Identify which cell holds the provided text, then report its (x, y) central coordinate. 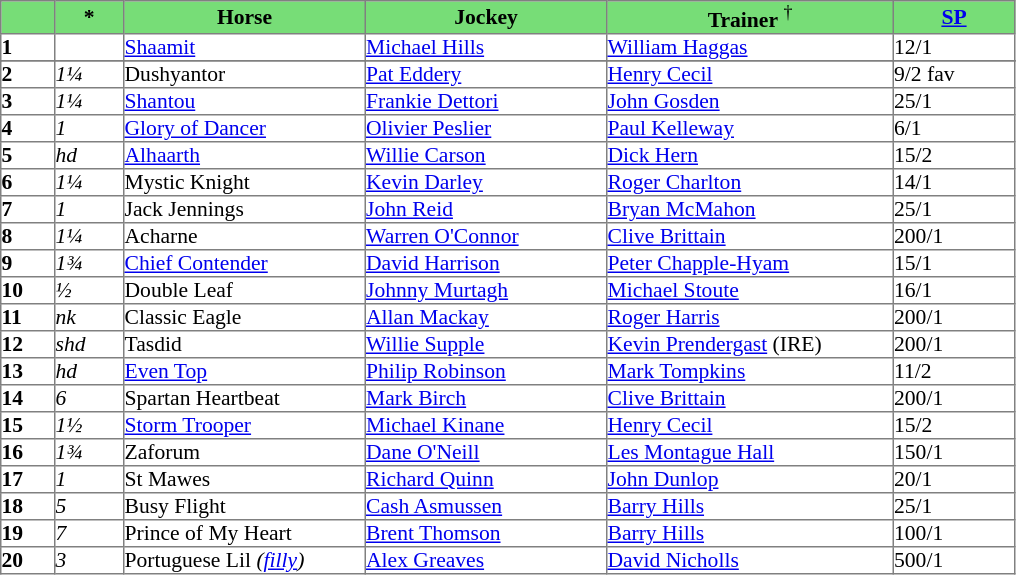
Dick Hern (750, 154)
Zaforum (245, 452)
15/1 (954, 262)
William Haggas (750, 46)
Portuguese Lil (filly) (245, 560)
Acharne (245, 236)
Mystic Knight (245, 182)
Allan Mackay (486, 316)
Michael Stoute (750, 290)
14/1 (954, 182)
17 (28, 478)
John Dunlop (750, 478)
Alex Greaves (486, 560)
19 (28, 532)
1½ (90, 424)
Brent Thomson (486, 532)
4 (28, 128)
150/1 (954, 452)
David Harrison (486, 262)
Cash Asmussen (486, 506)
9/2 fav (954, 74)
Trainer † (750, 18)
Olivier Peslier (486, 128)
Horse (245, 18)
Shaamit (245, 46)
15 (28, 424)
6/1 (954, 128)
* (90, 18)
Michael Kinane (486, 424)
Pat Eddery (486, 74)
Mark Tompkins (750, 370)
2 (28, 74)
13 (28, 370)
½ (90, 290)
Glory of Dancer (245, 128)
12/1 (954, 46)
16/1 (954, 290)
Roger Harris (750, 316)
Willie Carson (486, 154)
Frankie Dettori (486, 100)
John Gosden (750, 100)
Kevin Prendergast (IRE) (750, 344)
Paul Kelleway (750, 128)
Alhaarth (245, 154)
Les Montague Hall (750, 452)
Even Top (245, 370)
Shantou (245, 100)
16 (28, 452)
Roger Charlton (750, 182)
Richard Quinn (486, 478)
12 (28, 344)
Storm Trooper (245, 424)
500/1 (954, 560)
20 (28, 560)
Chief Contender (245, 262)
Double Leaf (245, 290)
100/1 (954, 532)
Spartan Heartbeat (245, 398)
Jockey (486, 18)
Willie Supple (486, 344)
Michael Hills (486, 46)
Warren O'Connor (486, 236)
14 (28, 398)
Mark Birch (486, 398)
Johnny Murtagh (486, 290)
St Mawes (245, 478)
Kevin Darley (486, 182)
9 (28, 262)
Dane O'Neill (486, 452)
11/2 (954, 370)
shd (90, 344)
Busy Flight (245, 506)
20/1 (954, 478)
10 (28, 290)
Philip Robinson (486, 370)
Prince of My Heart (245, 532)
Tasdid (245, 344)
Jack Jennings (245, 208)
SP (954, 18)
18 (28, 506)
8 (28, 236)
nk (90, 316)
11 (28, 316)
Bryan McMahon (750, 208)
Peter Chapple-Hyam (750, 262)
David Nicholls (750, 560)
John Reid (486, 208)
Dushyantor (245, 74)
Classic Eagle (245, 316)
